Pinpoint the cell where the given text exists, returning its [X, Y] midpoint coordinate. 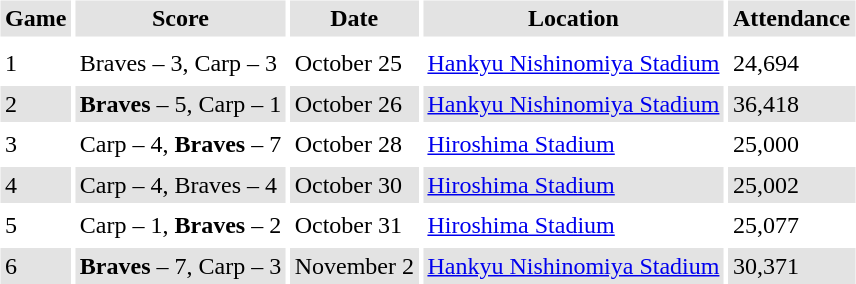
Carp – 1, Braves – 2 [180, 226]
Date [354, 18]
October 30 [354, 185]
Location [574, 18]
Attendance [791, 18]
Carp – 4, Braves – 7 [180, 144]
25,000 [791, 144]
25,077 [791, 226]
Braves – 7, Carp – 3 [180, 266]
4 [35, 185]
October 31 [354, 226]
October 28 [354, 144]
25,002 [791, 185]
2 [35, 104]
1 [35, 64]
3 [35, 144]
30,371 [791, 266]
Carp – 4, Braves – 4 [180, 185]
24,694 [791, 64]
Braves – 5, Carp – 1 [180, 104]
October 26 [354, 104]
October 25 [354, 64]
6 [35, 266]
5 [35, 226]
Game [35, 18]
Score [180, 18]
36,418 [791, 104]
November 2 [354, 266]
Braves – 3, Carp – 3 [180, 64]
